Return the (X, Y) coordinate for the center point of the cell that contains the specified text.  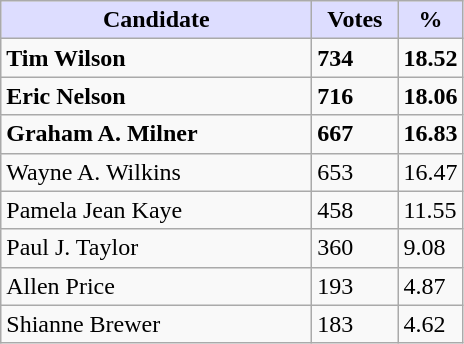
734 (355, 58)
Graham A. Milner (156, 134)
16.47 (430, 172)
193 (355, 286)
Shianne Brewer (156, 324)
360 (355, 248)
Allen Price (156, 286)
667 (355, 134)
Tim Wilson (156, 58)
458 (355, 210)
11.55 (430, 210)
4.87 (430, 286)
Eric Nelson (156, 96)
18.52 (430, 58)
Pamela Jean Kaye (156, 210)
4.62 (430, 324)
16.83 (430, 134)
9.08 (430, 248)
716 (355, 96)
Wayne A. Wilkins (156, 172)
% (430, 20)
18.06 (430, 96)
Votes (355, 20)
Candidate (156, 20)
653 (355, 172)
183 (355, 324)
Paul J. Taylor (156, 248)
